Identify which cell holds the provided text, then report its [X, Y] central coordinate. 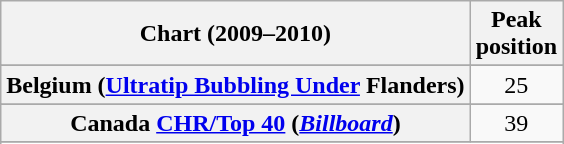
Canada CHR/Top 40 (Billboard) [236, 123]
25 [516, 85]
39 [516, 123]
Peakposition [516, 34]
Belgium (Ultratip Bubbling Under Flanders) [236, 85]
Chart (2009–2010) [236, 34]
